Determine the (X, Y) coordinate at the center of the cell enclosing the given text.  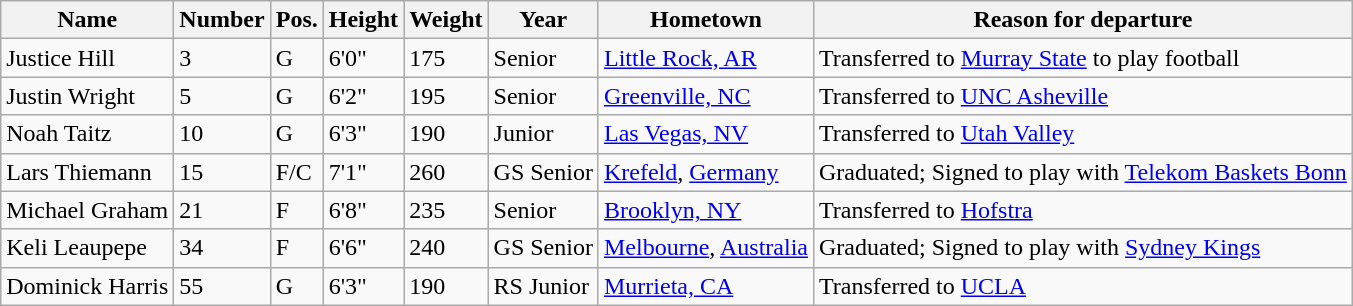
175 (446, 58)
6'8" (363, 210)
6'6" (363, 248)
Name (88, 20)
Noah Taitz (88, 134)
195 (446, 96)
260 (446, 172)
RS Junior (543, 286)
Dominick Harris (88, 286)
Little Rock, AR (706, 58)
Number (222, 20)
7'1" (363, 172)
Transferred to Murray State to play football (1082, 58)
10 (222, 134)
Melbourne, Australia (706, 248)
Weight (446, 20)
6'0" (363, 58)
Year (543, 20)
Justice Hill (88, 58)
Justin Wright (88, 96)
Graduated; Signed to play with Telekom Baskets Bonn (1082, 172)
Transferred to UCLA (1082, 286)
235 (446, 210)
Reason for departure (1082, 20)
Las Vegas, NV (706, 134)
F/C (296, 172)
5 (222, 96)
Keli Leaupepe (88, 248)
Height (363, 20)
21 (222, 210)
Junior (543, 134)
55 (222, 286)
Michael Graham (88, 210)
Hometown (706, 20)
Transferred to UNC Asheville (1082, 96)
Greenville, NC (706, 96)
Pos. (296, 20)
Transferred to Hofstra (1082, 210)
15 (222, 172)
Lars Thiemann (88, 172)
6'2" (363, 96)
Graduated; Signed to play with Sydney Kings (1082, 248)
34 (222, 248)
Transferred to Utah Valley (1082, 134)
Krefeld, Germany (706, 172)
3 (222, 58)
Murrieta, CA (706, 286)
Brooklyn, NY (706, 210)
240 (446, 248)
